Detect which cell encompasses the target text, then output its (x, y) center coordinate. 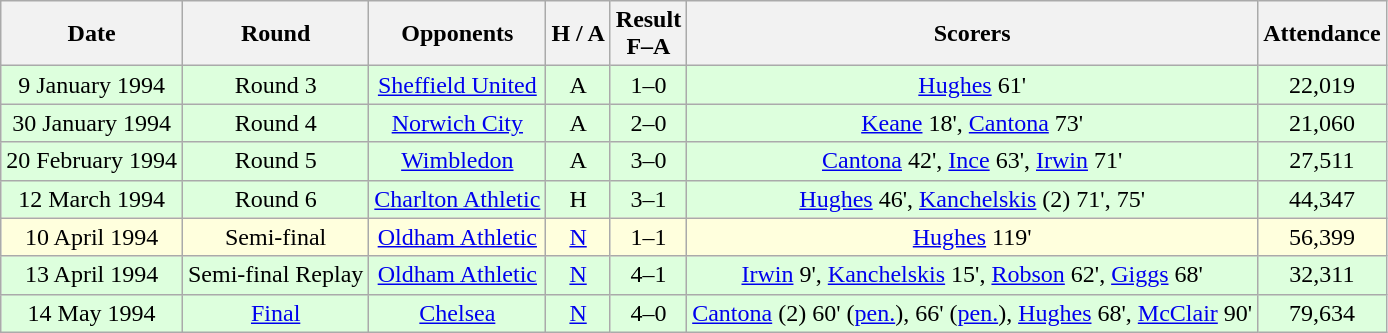
9 January 1994 (92, 85)
56,399 (1322, 237)
14 May 1994 (92, 313)
Hughes 61' (972, 85)
21,060 (1322, 123)
Norwich City (458, 123)
H (578, 199)
Chelsea (458, 313)
Round 4 (275, 123)
Hughes 46', Kanchelskis (2) 71', 75' (972, 199)
2–0 (648, 123)
Semi-final (275, 237)
Sheffield United (458, 85)
10 April 1994 (92, 237)
ResultF–A (648, 34)
Hughes 119' (972, 237)
3–0 (648, 161)
4–0 (648, 313)
20 February 1994 (92, 161)
Wimbledon (458, 161)
13 April 1994 (92, 275)
22,019 (1322, 85)
12 March 1994 (92, 199)
Scorers (972, 34)
Irwin 9', Kanchelskis 15', Robson 62', Giggs 68' (972, 275)
Cantona 42', Ince 63', Irwin 71' (972, 161)
Attendance (1322, 34)
Date (92, 34)
79,634 (1322, 313)
Charlton Athletic (458, 199)
4–1 (648, 275)
30 January 1994 (92, 123)
Round (275, 34)
Opponents (458, 34)
Semi-final Replay (275, 275)
44,347 (1322, 199)
1–0 (648, 85)
Final (275, 313)
Keane 18', Cantona 73' (972, 123)
Round 3 (275, 85)
Cantona (2) 60' (pen.), 66' (pen.), Hughes 68', McClair 90' (972, 313)
Round 5 (275, 161)
1–1 (648, 237)
Round 6 (275, 199)
27,511 (1322, 161)
3–1 (648, 199)
32,311 (1322, 275)
H / A (578, 34)
